Find where the given text appears and provide that cell's center as [x, y] coordinate. 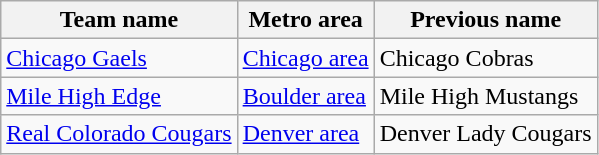
Denver area [306, 134]
Chicago Gaels [119, 58]
Chicago area [306, 58]
Mile High Mustangs [486, 96]
Metro area [306, 20]
Mile High Edge [119, 96]
Previous name [486, 20]
Team name [119, 20]
Boulder area [306, 96]
Chicago Cobras [486, 58]
Denver Lady Cougars [486, 134]
Real Colorado Cougars [119, 134]
